For the text-containing cell, return its midpoint in [X, Y] coordinate format. 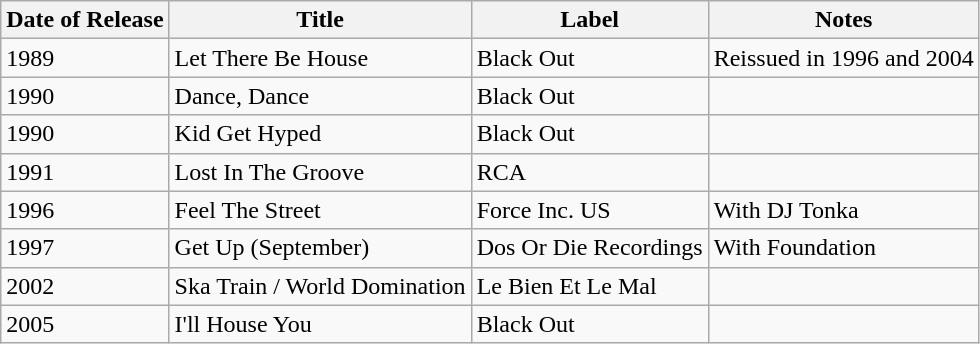
Reissued in 1996 and 2004 [844, 58]
1996 [85, 210]
Let There Be House [320, 58]
1997 [85, 248]
Dos Or Die Recordings [590, 248]
Title [320, 20]
Force Inc. US [590, 210]
Kid Get Hyped [320, 134]
1991 [85, 172]
Get Up (September) [320, 248]
Feel The Street [320, 210]
RCA [590, 172]
With DJ Tonka [844, 210]
Dance, Dance [320, 96]
1989 [85, 58]
Ska Train / World Domination [320, 286]
Notes [844, 20]
Lost In The Groove [320, 172]
Le Bien Et Le Mal [590, 286]
Date of Release [85, 20]
2005 [85, 324]
I'll House You [320, 324]
2002 [85, 286]
With Foundation [844, 248]
Label [590, 20]
